Return the (x, y) coordinate for the center point of the cell that contains the specified text.  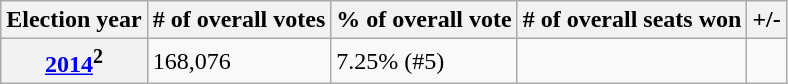
+/- (766, 20)
# of overall seats won (632, 20)
20142 (74, 62)
Election year (74, 20)
# of overall votes (239, 20)
% of overall vote (424, 20)
168,076 (239, 62)
7.25% (#5) (424, 62)
